Extract the (x, y) coordinate from the center of the cell holding the provided text.  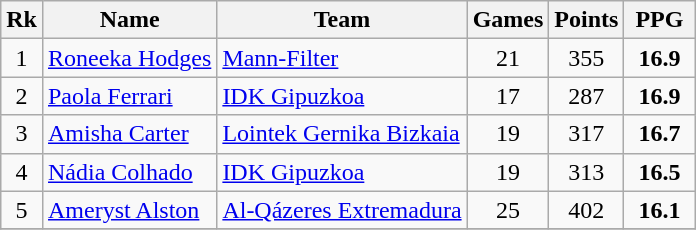
Nádia Colhado (129, 172)
2 (22, 96)
313 (586, 172)
Lointek Gernika Bizkaia (342, 134)
PPG (660, 20)
25 (508, 210)
16.5 (660, 172)
402 (586, 210)
5 (22, 210)
Mann-Filter (342, 58)
Roneeka Hodges (129, 58)
287 (586, 96)
16.1 (660, 210)
Team (342, 20)
Name (129, 20)
355 (586, 58)
16.7 (660, 134)
Games (508, 20)
Paola Ferrari (129, 96)
317 (586, 134)
Amisha Carter (129, 134)
Rk (22, 20)
4 (22, 172)
Al-Qázeres Extremadura (342, 210)
Points (586, 20)
Ameryst Alston (129, 210)
3 (22, 134)
21 (508, 58)
17 (508, 96)
1 (22, 58)
